Search for the cell housing the specified text and yield its (X, Y) center coordinate. 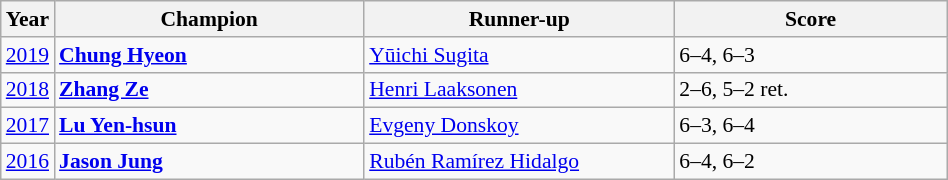
Score (810, 19)
Runner-up (519, 19)
Jason Jung (209, 162)
6–3, 6–4 (810, 126)
2017 (28, 126)
Champion (209, 19)
Lu Yen-hsun (209, 126)
Chung Hyeon (209, 55)
2–6, 5–2 ret. (810, 90)
2019 (28, 55)
2018 (28, 90)
Henri Laaksonen (519, 90)
2016 (28, 162)
Yūichi Sugita (519, 55)
6–4, 6–3 (810, 55)
Zhang Ze (209, 90)
Rubén Ramírez Hidalgo (519, 162)
Evgeny Donskoy (519, 126)
Year (28, 19)
6–4, 6–2 (810, 162)
